Pinpoint the cell where the given text exists, returning its (X, Y) midpoint coordinate. 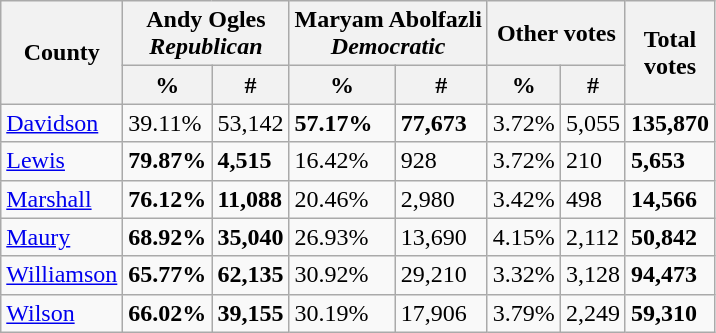
5,055 (592, 123)
66.02% (168, 313)
39,155 (250, 313)
Lewis (62, 161)
Davidson (62, 123)
4,515 (250, 161)
30.19% (342, 313)
3.32% (524, 275)
94,473 (670, 275)
11,088 (250, 199)
Maury (62, 237)
57.17% (342, 123)
30.92% (342, 275)
928 (441, 161)
35,040 (250, 237)
59,310 (670, 313)
5,653 (670, 161)
13,690 (441, 237)
50,842 (670, 237)
65.77% (168, 275)
14,566 (670, 199)
39.11% (168, 123)
Marshall (62, 199)
79.87% (168, 161)
53,142 (250, 123)
3,128 (592, 275)
62,135 (250, 275)
Andy OglesRepublican (206, 34)
3.42% (524, 199)
68.92% (168, 237)
135,870 (670, 123)
3.79% (524, 313)
Totalvotes (670, 52)
498 (592, 199)
County (62, 52)
Maryam AbolfazliDemocratic (388, 34)
Williamson (62, 275)
20.46% (342, 199)
17,906 (441, 313)
Other votes (556, 34)
16.42% (342, 161)
2,249 (592, 313)
2,980 (441, 199)
Wilson (62, 313)
2,112 (592, 237)
29,210 (441, 275)
76.12% (168, 199)
4.15% (524, 237)
26.93% (342, 237)
210 (592, 161)
77,673 (441, 123)
